Extract the [X, Y] coordinate from the center of the cell holding the provided text.  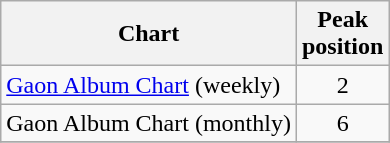
Peakposition [342, 34]
Chart [149, 34]
2 [342, 85]
6 [342, 123]
Gaon Album Chart (weekly) [149, 85]
Gaon Album Chart (monthly) [149, 123]
